Detect which cell encompasses the target text, then output its (X, Y) center coordinate. 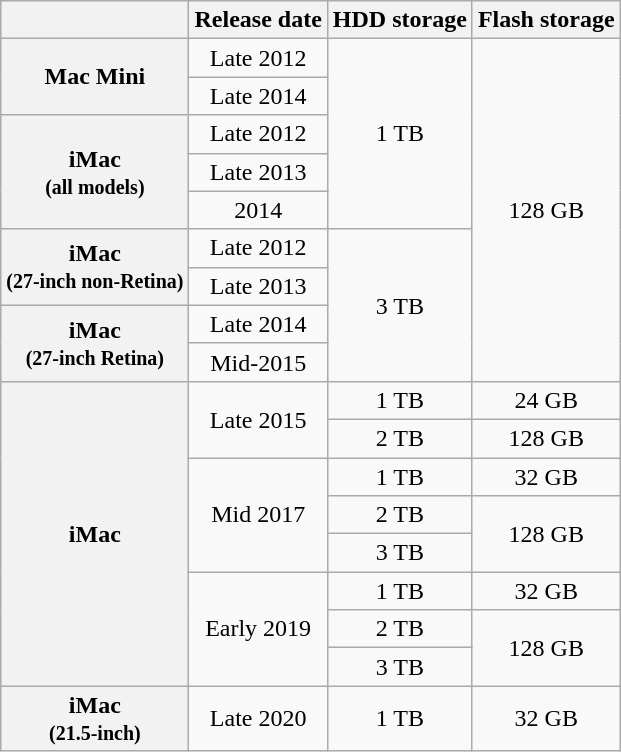
Mid-2015 (258, 362)
Flash storage (546, 20)
iMac(all models) (95, 172)
24 GB (546, 400)
iMac (95, 533)
Late 2015 (258, 419)
Early 2019 (258, 629)
Release date (258, 20)
2014 (258, 210)
Late 2020 (258, 718)
iMac(27-inch non-Retina) (95, 267)
iMac(27-inch Retina) (95, 343)
iMac(21.5-inch) (95, 718)
HDD storage (400, 20)
Mid 2017 (258, 515)
Mac Mini (95, 77)
